Scan for the cell matching the given text and deliver its (X, Y) coordinate at center. 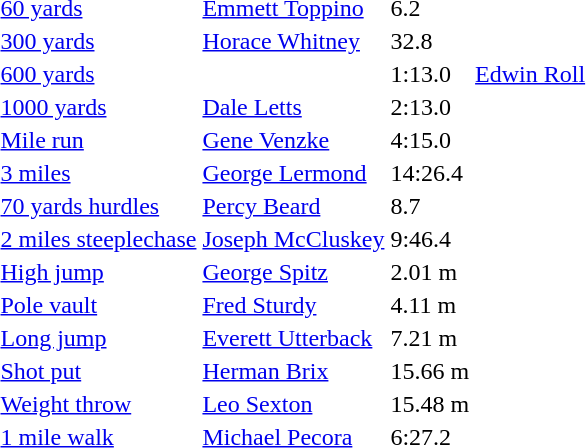
32.8 (430, 41)
Everett Utterback (294, 338)
15.48 m (430, 404)
Herman Brix (294, 371)
7.21 m (430, 338)
George Lermond (294, 173)
Horace Whitney (294, 41)
4.11 m (430, 305)
14:26.4 (430, 173)
Fred Sturdy (294, 305)
9:46.4 (430, 239)
Dale Letts (294, 107)
15.66 m (430, 371)
George Spitz (294, 272)
Percy Beard (294, 206)
1:13.0 (430, 74)
Leo Sexton (294, 404)
2:13.0 (430, 107)
Joseph McCluskey (294, 239)
4:15.0 (430, 140)
2.01 m (430, 272)
8.7 (430, 206)
Gene Venzke (294, 140)
